Locate the cell with the specified text and output its (x, y) center coordinate. 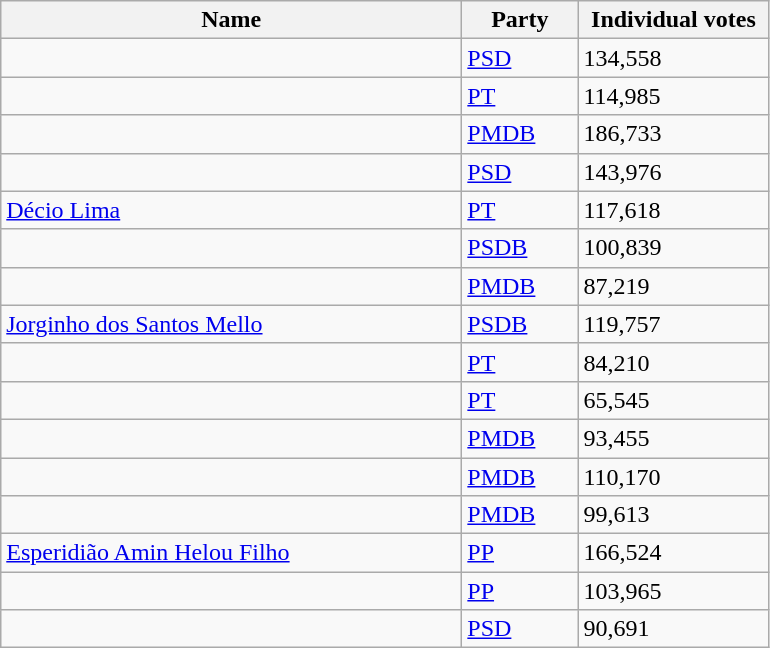
84,210 (674, 362)
119,757 (674, 324)
100,839 (674, 248)
Individual votes (674, 20)
117,618 (674, 210)
Name (232, 20)
Décio Lima (232, 210)
Jorginho dos Santos Mello (232, 324)
143,976 (674, 172)
Esperidião Amin Helou Filho (232, 553)
114,985 (674, 96)
90,691 (674, 629)
99,613 (674, 515)
134,558 (674, 58)
103,965 (674, 591)
110,170 (674, 477)
65,545 (674, 400)
186,733 (674, 134)
87,219 (674, 286)
166,524 (674, 553)
93,455 (674, 438)
Party (520, 20)
